Identify which cell holds the provided text, then report its (x, y) central coordinate. 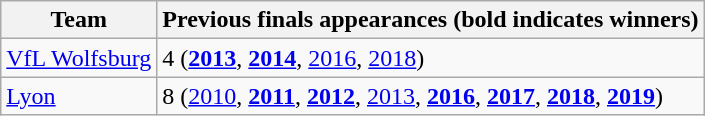
4 (2013, 2014, 2016, 2018) (430, 58)
8 (2010, 2011, 2012, 2013, 2016, 2017, 2018, 2019) (430, 96)
VfL Wolfsburg (79, 58)
Previous finals appearances (bold indicates winners) (430, 20)
Lyon (79, 96)
Team (79, 20)
